Extract the [X, Y] coordinate from the center of the cell holding the provided text.  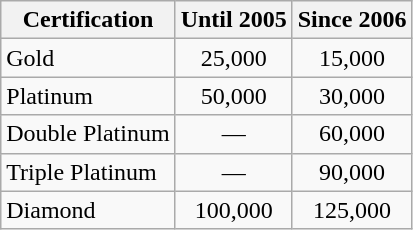
Double Platinum [88, 134]
90,000 [352, 172]
Triple Platinum [88, 172]
Since 2006 [352, 20]
Platinum [88, 96]
25,000 [234, 58]
Until 2005 [234, 20]
50,000 [234, 96]
Certification [88, 20]
15,000 [352, 58]
60,000 [352, 134]
30,000 [352, 96]
Diamond [88, 210]
Gold [88, 58]
125,000 [352, 210]
100,000 [234, 210]
